Determine the (x, y) coordinate at the center of the cell enclosing the given text.  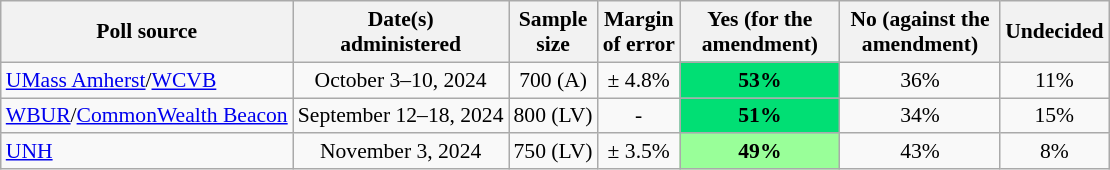
Yes (for the amendment) (760, 32)
± 4.8% (639, 80)
No (against the amendment) (920, 32)
UMass Amherst/WCVB (147, 80)
WBUR/CommonWealth Beacon (147, 116)
800 (LV) (552, 116)
36% (920, 80)
Marginof error (639, 32)
700 (A) (552, 80)
- (639, 116)
15% (1054, 116)
11% (1054, 80)
Samplesize (552, 32)
November 3, 2024 (401, 152)
Undecided (1054, 32)
UNH (147, 152)
49% (760, 152)
750 (LV) (552, 152)
53% (760, 80)
51% (760, 116)
Poll source (147, 32)
October 3–10, 2024 (401, 80)
September 12–18, 2024 (401, 116)
± 3.5% (639, 152)
43% (920, 152)
8% (1054, 152)
Date(s)administered (401, 32)
34% (920, 116)
